Capture the cell that displays the provided text and extract its [X, Y] central coordinate. 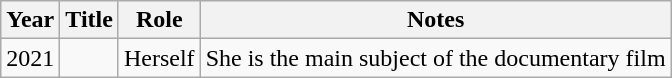
Herself [159, 58]
Title [90, 20]
Year [30, 20]
She is the main subject of the documentary film [436, 58]
Role [159, 20]
Notes [436, 20]
2021 [30, 58]
